Locate the cell with the specified text and output its [X, Y] center coordinate. 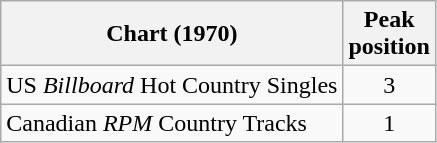
Chart (1970) [172, 34]
Canadian RPM Country Tracks [172, 123]
Peakposition [389, 34]
3 [389, 85]
US Billboard Hot Country Singles [172, 85]
1 [389, 123]
